Provide the [x, y] coordinate of the cell's center where the given text is located.  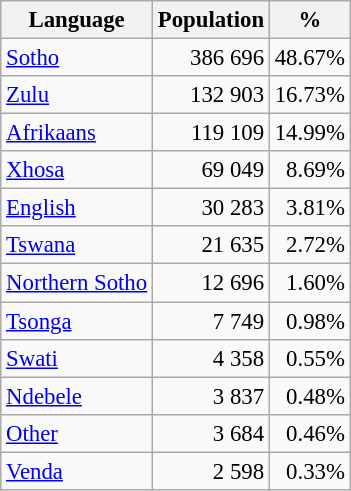
Other [77, 433]
Northern Sotho [77, 283]
132 903 [210, 95]
48.67% [310, 58]
21 635 [210, 245]
Swati [77, 358]
3 837 [210, 396]
0.98% [310, 321]
8.69% [310, 170]
Venda [77, 471]
Zulu [77, 95]
Afrikaans [77, 133]
Sotho [77, 58]
Language [77, 20]
4 358 [210, 358]
0.33% [310, 471]
69 049 [210, 170]
7 749 [210, 321]
1.60% [310, 283]
Ndebele [77, 396]
12 696 [210, 283]
2.72% [310, 245]
14.99% [310, 133]
16.73% [310, 95]
Xhosa [77, 170]
0.46% [310, 433]
2 598 [210, 471]
119 109 [210, 133]
% [310, 20]
3 684 [210, 433]
English [77, 208]
Tsonga [77, 321]
386 696 [210, 58]
30 283 [210, 208]
0.48% [310, 396]
3.81% [310, 208]
0.55% [310, 358]
Population [210, 20]
Tswana [77, 245]
